Capture the cell that displays the provided text and extract its [x, y] central coordinate. 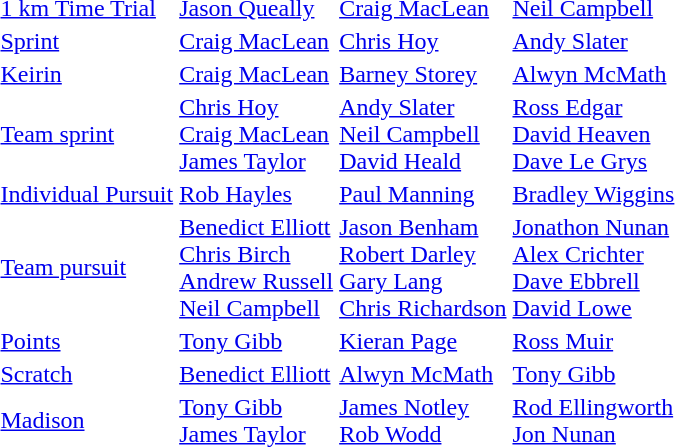
Chris HoyCraig MacLean James Taylor [256, 134]
Andy Slater Neil Campbell David Heald [423, 134]
Kieran Page [423, 341]
Tony Gibb [256, 341]
Chris Hoy [423, 41]
Rob Hayles [256, 194]
Benedict Elliott [256, 374]
Jason Benham Robert Darley Gary Lang Chris Richardson [423, 268]
Benedict Elliott Chris Birch Andrew RussellNeil Campbell [256, 268]
Alwyn McMath [423, 374]
Barney Storey [423, 74]
Paul Manning [423, 194]
